Determine the (x, y) coordinate at the center of the cell enclosing the given text.  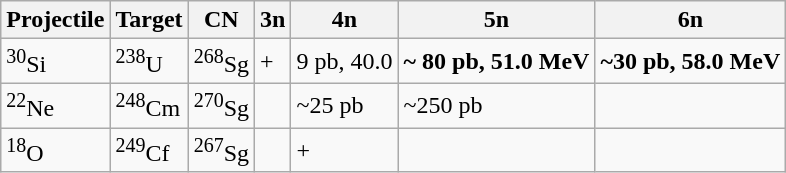
4n (344, 20)
249Cf (149, 150)
238U (149, 62)
~30 pb, 58.0 MeV (690, 62)
248Cm (149, 106)
270Sg (221, 106)
5n (496, 20)
6n (690, 20)
Projectile (56, 20)
267Sg (221, 150)
268Sg (221, 62)
22Ne (56, 106)
Target (149, 20)
18O (56, 150)
3n (273, 20)
CN (221, 20)
~25 pb (344, 106)
~250 pb (496, 106)
9 pb, 40.0 (344, 62)
30Si (56, 62)
~ 80 pb, 51.0 MeV (496, 62)
